Determine the [x, y] coordinate at the center of the cell enclosing the given text.  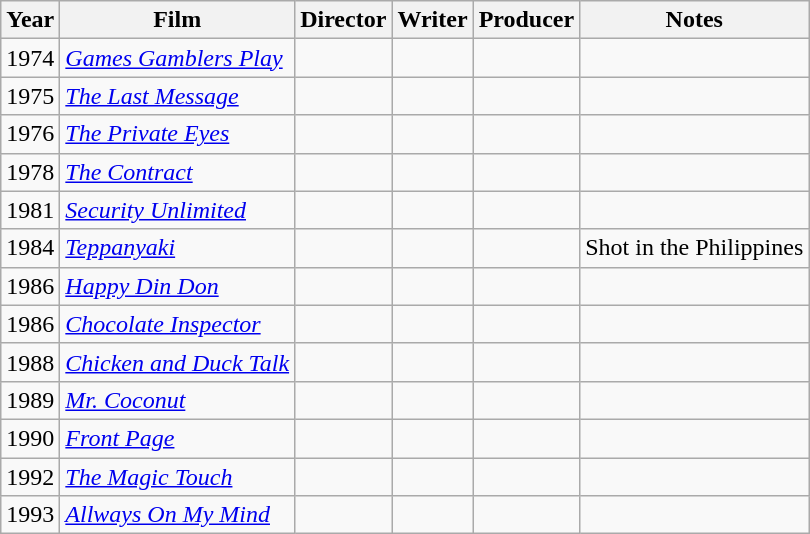
Chicken and Duck Talk [178, 362]
Mr. Coconut [178, 400]
1978 [30, 172]
Year [30, 20]
Writer [432, 20]
Happy Din Don [178, 286]
1989 [30, 400]
Chocolate Inspector [178, 324]
Film [178, 20]
Allways On My Mind [178, 515]
1988 [30, 362]
Teppanyaki [178, 248]
1990 [30, 438]
1984 [30, 248]
The Magic Touch [178, 477]
1992 [30, 477]
Games Gamblers Play [178, 58]
Producer [526, 20]
Notes [694, 20]
1981 [30, 210]
1974 [30, 58]
The Private Eyes [178, 134]
1993 [30, 515]
Director [344, 20]
Security Unlimited [178, 210]
Front Page [178, 438]
1976 [30, 134]
1975 [30, 96]
Shot in the Philippines [694, 248]
The Last Message [178, 96]
The Contract [178, 172]
